Return the (X, Y) coordinate for the center point of the cell that contains the specified text.  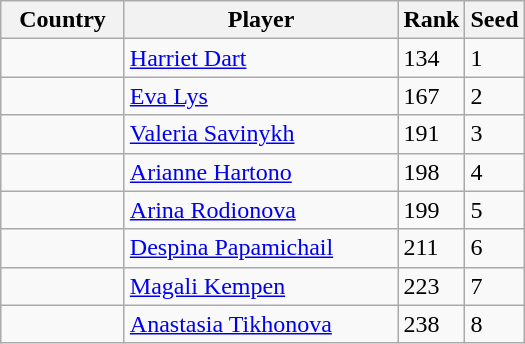
1 (494, 58)
211 (432, 248)
8 (494, 324)
6 (494, 248)
191 (432, 134)
Magali Kempen (261, 286)
5 (494, 210)
3 (494, 134)
223 (432, 286)
Arianne Hartono (261, 172)
4 (494, 172)
Anastasia Tikhonova (261, 324)
2 (494, 96)
Eva Lys (261, 96)
Rank (432, 20)
Arina Rodionova (261, 210)
167 (432, 96)
198 (432, 172)
134 (432, 58)
Valeria Savinykh (261, 134)
199 (432, 210)
Country (63, 20)
Despina Papamichail (261, 248)
7 (494, 286)
Seed (494, 20)
Player (261, 20)
Harriet Dart (261, 58)
238 (432, 324)
